Capture the cell that displays the provided text and extract its (x, y) central coordinate. 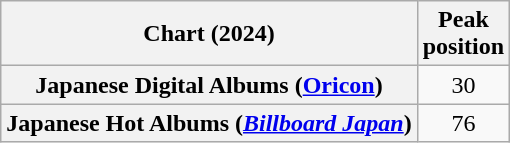
Chart (2024) (209, 34)
Japanese Hot Albums (Billboard Japan) (209, 123)
Japanese Digital Albums (Oricon) (209, 85)
Peakposition (463, 34)
30 (463, 85)
76 (463, 123)
